Scan for the cell matching the given text and deliver its (X, Y) coordinate at center. 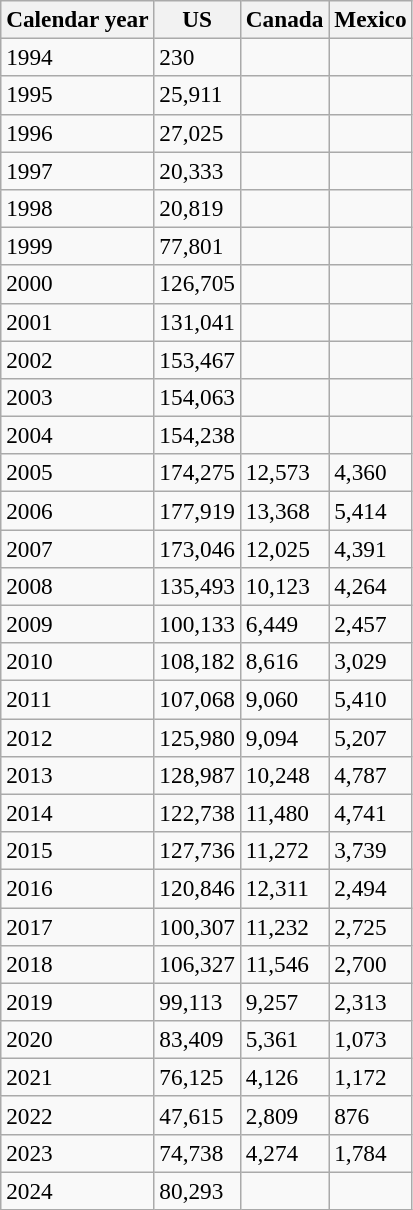
2014 (78, 813)
5,207 (370, 737)
Calendar year (78, 19)
11,232 (284, 926)
2009 (78, 624)
106,327 (197, 964)
876 (370, 1115)
2020 (78, 1039)
76,125 (197, 1077)
127,736 (197, 850)
2015 (78, 850)
2021 (78, 1077)
2000 (78, 284)
1999 (78, 246)
2018 (78, 964)
2017 (78, 926)
126,705 (197, 284)
9,060 (284, 699)
1996 (78, 133)
100,133 (197, 624)
2024 (78, 1190)
2,700 (370, 964)
83,409 (197, 1039)
100,307 (197, 926)
4,360 (370, 473)
10,123 (284, 586)
4,126 (284, 1077)
107,068 (197, 699)
4,274 (284, 1153)
5,410 (370, 699)
154,063 (197, 397)
128,987 (197, 775)
4,741 (370, 813)
2,494 (370, 888)
Canada (284, 19)
47,615 (197, 1115)
177,919 (197, 510)
131,041 (197, 322)
2011 (78, 699)
3,739 (370, 850)
2022 (78, 1115)
153,467 (197, 359)
10,248 (284, 775)
4,391 (370, 548)
2,457 (370, 624)
12,311 (284, 888)
2,809 (284, 1115)
11,272 (284, 850)
173,046 (197, 548)
99,113 (197, 1002)
230 (197, 57)
2004 (78, 435)
2019 (78, 1002)
2001 (78, 322)
1,073 (370, 1039)
20,819 (197, 208)
108,182 (197, 662)
120,846 (197, 888)
5,414 (370, 510)
2003 (78, 397)
1998 (78, 208)
Mexico (370, 19)
122,738 (197, 813)
12,573 (284, 473)
20,333 (197, 170)
2016 (78, 888)
2006 (78, 510)
2007 (78, 548)
2,725 (370, 926)
9,257 (284, 1002)
1997 (78, 170)
1995 (78, 95)
125,980 (197, 737)
27,025 (197, 133)
2008 (78, 586)
77,801 (197, 246)
1994 (78, 57)
5,361 (284, 1039)
2002 (78, 359)
3,029 (370, 662)
4,787 (370, 775)
154,238 (197, 435)
11,546 (284, 964)
12,025 (284, 548)
US (197, 19)
11,480 (284, 813)
135,493 (197, 586)
2013 (78, 775)
9,094 (284, 737)
2010 (78, 662)
4,264 (370, 586)
2,313 (370, 1002)
1,172 (370, 1077)
6,449 (284, 624)
1,784 (370, 1153)
25,911 (197, 95)
13,368 (284, 510)
74,738 (197, 1153)
2012 (78, 737)
2023 (78, 1153)
2005 (78, 473)
174,275 (197, 473)
8,616 (284, 662)
80,293 (197, 1190)
